Detect which cell encompasses the target text, then output its [x, y] center coordinate. 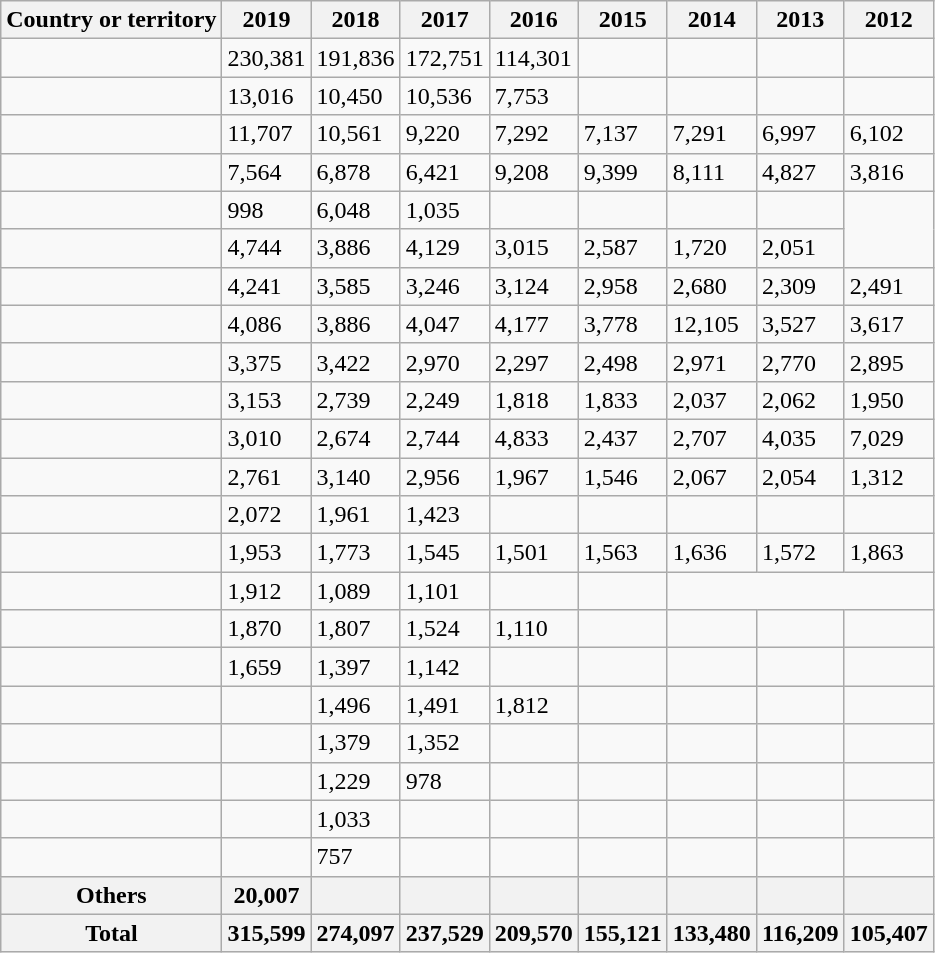
3,140 [356, 477]
13,016 [266, 96]
3,375 [266, 362]
1,636 [712, 553]
2,680 [712, 286]
3,422 [356, 362]
2,072 [266, 515]
2,051 [800, 248]
2,895 [888, 362]
155,121 [622, 933]
6,421 [444, 172]
1,961 [356, 515]
1,818 [534, 400]
2,744 [444, 438]
4,744 [266, 248]
10,450 [356, 96]
2,037 [712, 400]
4,035 [800, 438]
998 [266, 210]
3,585 [356, 286]
1,833 [622, 400]
4,827 [800, 172]
6,878 [356, 172]
2,674 [356, 438]
2,761 [266, 477]
2,958 [622, 286]
757 [356, 857]
1,101 [444, 591]
2017 [444, 20]
3,527 [800, 324]
2,054 [800, 477]
Country or territory [112, 20]
1,229 [356, 781]
209,570 [534, 933]
237,529 [444, 933]
2014 [712, 20]
7,029 [888, 438]
6,048 [356, 210]
4,047 [444, 324]
2,249 [444, 400]
2,491 [888, 286]
3,010 [266, 438]
10,536 [444, 96]
3,778 [622, 324]
Others [112, 895]
2,587 [622, 248]
Total [112, 933]
2015 [622, 20]
1,950 [888, 400]
1,524 [444, 629]
2013 [800, 20]
9,220 [444, 134]
20,007 [266, 895]
1,812 [534, 705]
1,546 [622, 477]
1,142 [444, 667]
7,753 [534, 96]
1,501 [534, 553]
4,833 [534, 438]
1,110 [534, 629]
1,572 [800, 553]
7,292 [534, 134]
1,352 [444, 743]
12,105 [712, 324]
4,241 [266, 286]
9,399 [622, 172]
7,137 [622, 134]
1,659 [266, 667]
2,297 [534, 362]
1,870 [266, 629]
2,956 [444, 477]
2019 [266, 20]
3,153 [266, 400]
4,086 [266, 324]
1,397 [356, 667]
9,208 [534, 172]
1,953 [266, 553]
3,617 [888, 324]
1,089 [356, 591]
2,707 [712, 438]
8,111 [712, 172]
10,561 [356, 134]
1,035 [444, 210]
2,498 [622, 362]
191,836 [356, 58]
2,067 [712, 477]
1,379 [356, 743]
2,437 [622, 438]
1,033 [356, 819]
114,301 [534, 58]
3,015 [534, 248]
6,997 [800, 134]
6,102 [888, 134]
1,773 [356, 553]
1,807 [356, 629]
2,739 [356, 400]
978 [444, 781]
11,707 [266, 134]
1,491 [444, 705]
105,407 [888, 933]
172,751 [444, 58]
1,863 [888, 553]
2018 [356, 20]
1,720 [712, 248]
1,563 [622, 553]
1,496 [356, 705]
3,816 [888, 172]
2,770 [800, 362]
2016 [534, 20]
274,097 [356, 933]
2,062 [800, 400]
4,177 [534, 324]
1,312 [888, 477]
7,564 [266, 172]
1,912 [266, 591]
1,967 [534, 477]
315,599 [266, 933]
230,381 [266, 58]
116,209 [800, 933]
1,545 [444, 553]
3,246 [444, 286]
2012 [888, 20]
4,129 [444, 248]
2,970 [444, 362]
3,124 [534, 286]
2,971 [712, 362]
2,309 [800, 286]
7,291 [712, 134]
133,480 [712, 933]
1,423 [444, 515]
